Extract the [x, y] coordinate from the center of the cell holding the provided text.  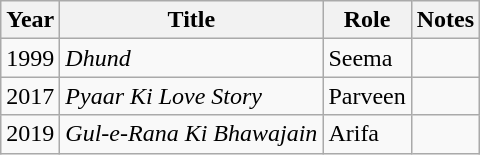
Pyaar Ki Love Story [192, 96]
Dhund [192, 58]
Parveen [367, 96]
2019 [30, 134]
Arifa [367, 134]
Gul-e-Rana Ki Bhawajain [192, 134]
Year [30, 20]
Notes [445, 20]
Title [192, 20]
Seema [367, 58]
2017 [30, 96]
Role [367, 20]
1999 [30, 58]
